Identify which cell holds the provided text, then report its [X, Y] central coordinate. 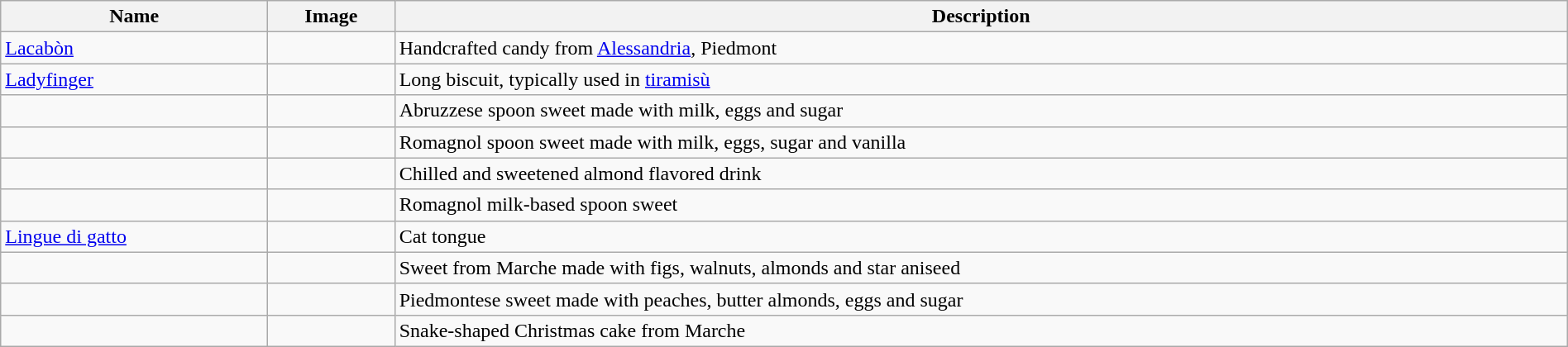
Description [981, 17]
Snake-shaped Christmas cake from Marche [981, 330]
Romagnol milk-based spoon sweet [981, 205]
Handcrafted candy from Alessandria, Piedmont [981, 48]
Long biscuit, typically used in tiramisù [981, 79]
Lacabòn [134, 48]
Image [332, 17]
Lingue di gatto [134, 236]
Piedmontese sweet made with peaches, butter almonds, eggs and sugar [981, 299]
Name [134, 17]
Abruzzese spoon sweet made with milk, eggs and sugar [981, 111]
Sweet from Marche made with figs, walnuts, almonds and star aniseed [981, 268]
Chilled and sweetened almond flavored drink [981, 173]
Ladyfinger [134, 79]
Cat tongue [981, 236]
Romagnol spoon sweet made with milk, eggs, sugar and vanilla [981, 142]
